Return the (x, y) coordinate for the center point of the cell that contains the specified text.  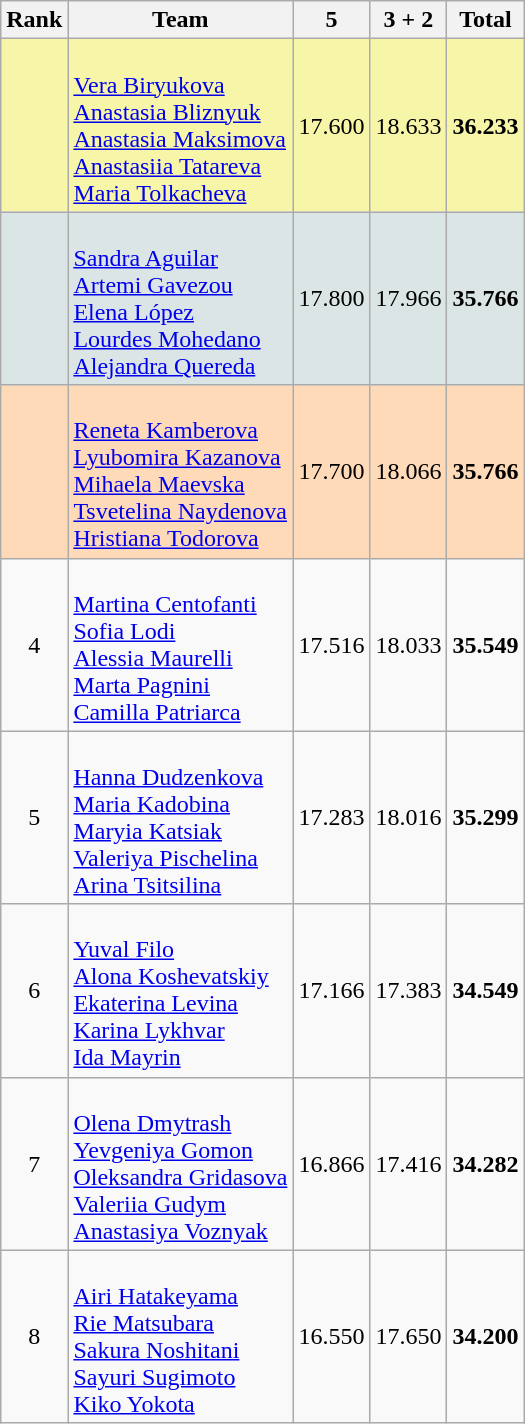
17.283 (332, 818)
Sandra AguilarArtemi GavezouElena LópezLourdes MohedanoAlejandra Quereda (180, 298)
34.282 (486, 1164)
4 (34, 644)
17.966 (408, 298)
17.516 (332, 644)
17.416 (408, 1164)
6 (34, 990)
16.550 (332, 1336)
17.650 (408, 1336)
36.233 (486, 126)
Hanna DudzenkovaMaria KadobinaMaryia KatsiakValeriya PischelinaArina Tsitsilina (180, 818)
34.200 (486, 1336)
Vera BiryukovaAnastasia BliznyukAnastasia MaksimovaAnastasiia TatarevaMaria Tolkacheva (180, 126)
Total (486, 20)
17.383 (408, 990)
34.549 (486, 990)
Airi HatakeyamaRie MatsubaraSakura NoshitaniSayuri SugimotoKiko Yokota (180, 1336)
Rank (34, 20)
3 + 2 (408, 20)
35.299 (486, 818)
Reneta KamberovaLyubomira KazanovaMihaela MaevskaTsvetelina NaydenovaHristiana Todorova (180, 472)
Olena DmytrashYevgeniya GomonOleksandra GridasovaValeriia GudymAnastasiya Voznyak (180, 1164)
17.700 (332, 472)
35.549 (486, 644)
16.866 (332, 1164)
8 (34, 1336)
17.166 (332, 990)
18.016 (408, 818)
7 (34, 1164)
Martina CentofantiSofia LodiAlessia MaurelliMarta PagniniCamilla Patriarca (180, 644)
Yuval FiloAlona KoshevatskiyEkaterina LevinaKarina LykhvarIda Mayrin (180, 990)
17.800 (332, 298)
17.600 (332, 126)
18.066 (408, 472)
18.033 (408, 644)
18.633 (408, 126)
Team (180, 20)
